Return [x, y] of the center of cell containing provided text 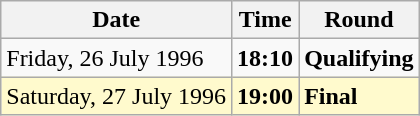
Round [359, 20]
Saturday, 27 July 1996 [116, 96]
Final [359, 96]
Qualifying [359, 58]
Friday, 26 July 1996 [116, 58]
Time [266, 20]
Date [116, 20]
19:00 [266, 96]
18:10 [266, 58]
